Output the [X, Y] coordinate of the center of the cell containing the given text.  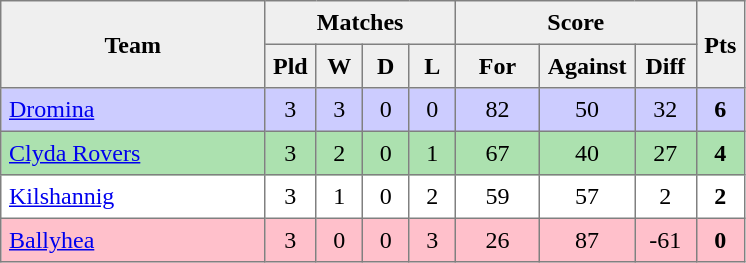
Diff [666, 66]
D [385, 66]
-61 [666, 240]
6 [720, 110]
Kilshannig [133, 197]
Clyda Rovers [133, 153]
87 [586, 240]
67 [497, 153]
82 [497, 110]
Ballyhea [133, 240]
4 [720, 153]
W [339, 66]
26 [497, 240]
27 [666, 153]
Matches [360, 23]
50 [586, 110]
40 [586, 153]
57 [586, 197]
For [497, 66]
Against [586, 66]
59 [497, 197]
Pts [720, 44]
32 [666, 110]
Dromina [133, 110]
Score [576, 23]
L [432, 66]
Team [133, 44]
Pld [290, 66]
